Pinpoint the cell where the given text exists, returning its [X, Y] midpoint coordinate. 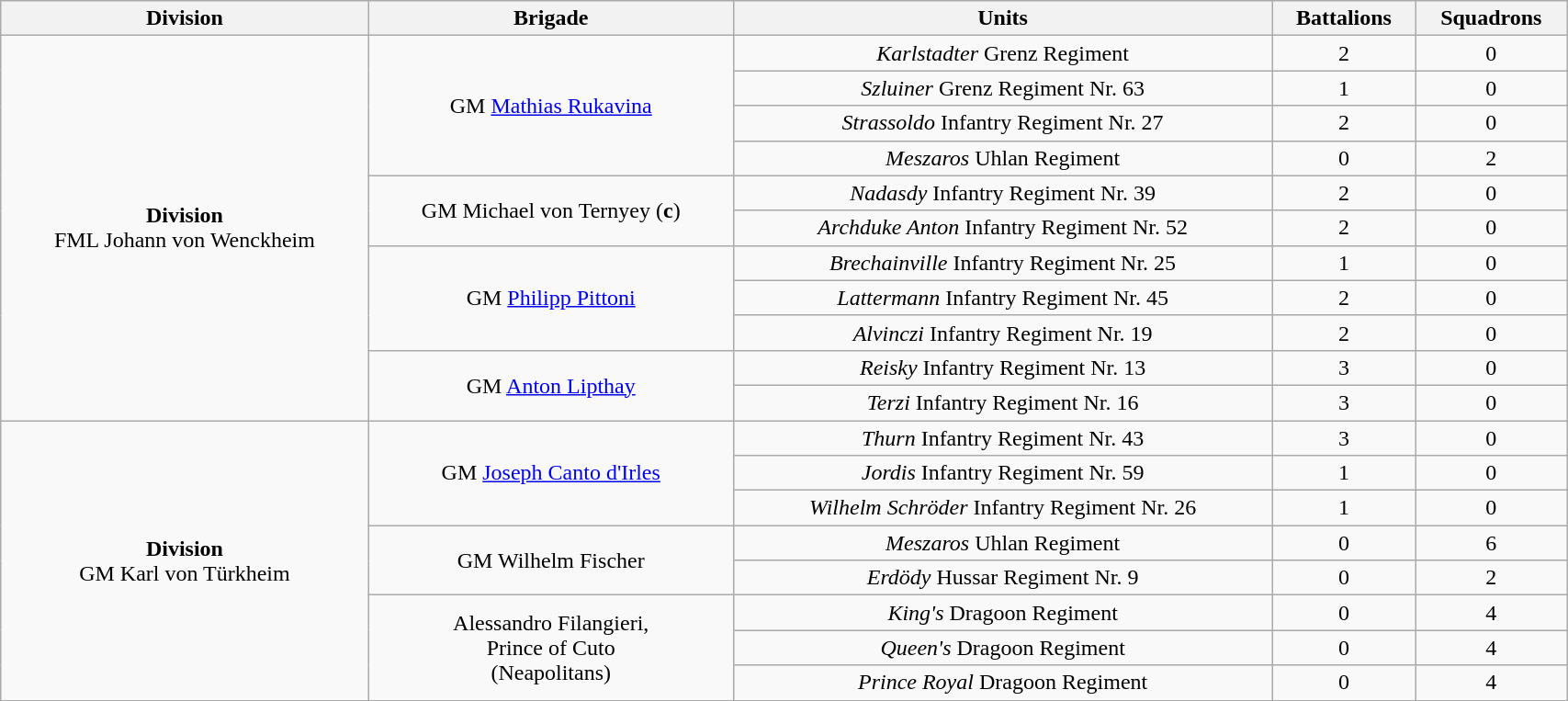
GM Wilhelm Fischer [551, 560]
Jordis Infantry Regiment Nr. 59 [1002, 473]
GM Mathias Rukavina [551, 106]
King's Dragoon Regiment [1002, 613]
DivisionGM Karl von Türkheim [185, 560]
DivisionFML Johann von Wenckheim [185, 228]
Wilhelm Schröder Infantry Regiment Nr. 26 [1002, 508]
Alessandro Filangieri,Prince of Cuto(Neapolitans) [551, 648]
Archduke Anton Infantry Regiment Nr. 52 [1002, 228]
Terzi Infantry Regiment Nr. 16 [1002, 402]
GM Joseph Canto d'Irles [551, 473]
GM Anton Lipthay [551, 385]
Units [1002, 18]
Reisky Infantry Regiment Nr. 13 [1002, 367]
Szluiner Grenz Regiment Nr. 63 [1002, 88]
Division [185, 18]
Queen's Dragoon Regiment [1002, 648]
Thurn Infantry Regiment Nr. 43 [1002, 438]
Erdödy Hussar Regiment Nr. 9 [1002, 578]
Brechainville Infantry Regiment Nr. 25 [1002, 263]
6 [1492, 543]
Nadasdy Infantry Regiment Nr. 39 [1002, 193]
Alvinczi Infantry Regiment Nr. 19 [1002, 333]
Lattermann Infantry Regiment Nr. 45 [1002, 298]
Brigade [551, 18]
Prince Royal Dragoon Regiment [1002, 683]
Karlstadter Grenz Regiment [1002, 53]
GM Philipp Pittoni [551, 298]
Strassoldo Infantry Regiment Nr. 27 [1002, 123]
Battalions [1344, 18]
Squadrons [1492, 18]
GM Michael von Ternyey (c) [551, 210]
